Return [x, y] of the center of cell containing provided text 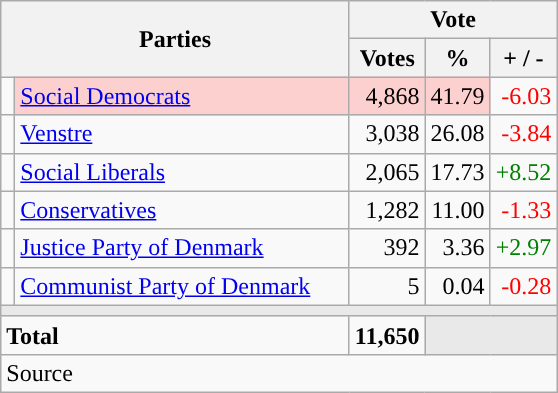
11,650 [387, 335]
26.08 [458, 134]
17.73 [458, 172]
0.04 [458, 286]
-1.33 [524, 210]
-6.03 [524, 96]
5 [387, 286]
1,282 [387, 210]
Votes [387, 58]
Parties [176, 39]
2,065 [387, 172]
Communist Party of Denmark [182, 286]
392 [387, 248]
-3.84 [524, 134]
Justice Party of Denmark [182, 248]
Vote [452, 20]
% [458, 58]
+2.97 [524, 248]
+ / - [524, 58]
4,868 [387, 96]
41.79 [458, 96]
Social Liberals [182, 172]
Conservatives [182, 210]
Venstre [182, 134]
11.00 [458, 210]
Source [279, 373]
+8.52 [524, 172]
-0.28 [524, 286]
3,038 [387, 134]
Social Democrats [182, 96]
3.36 [458, 248]
Total [176, 335]
